Scan for the cell matching the given text and deliver its [X, Y] coordinate at center. 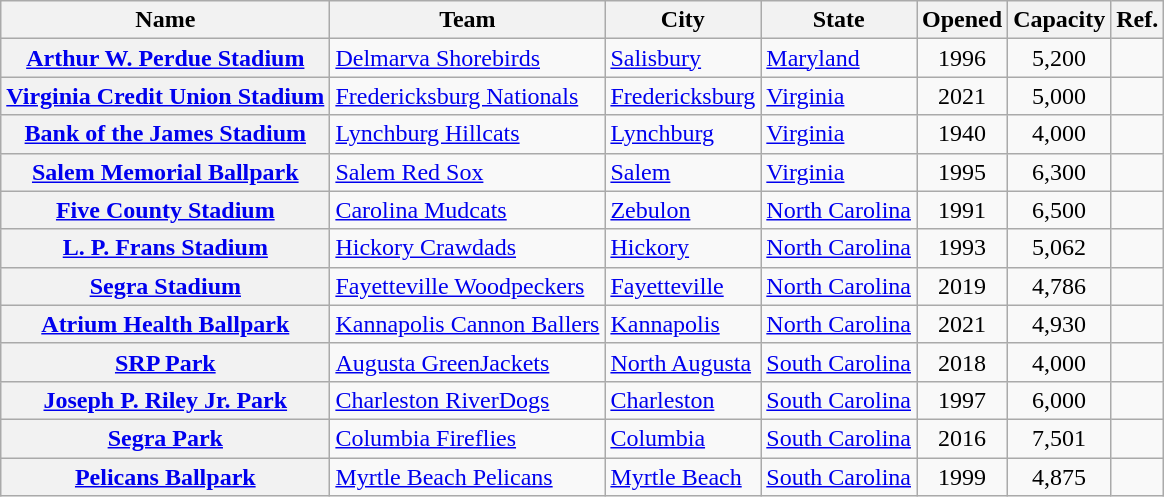
1991 [962, 210]
North Augusta [683, 362]
2016 [962, 438]
2019 [962, 286]
Columbia [683, 438]
Capacity [1060, 20]
Kannapolis [683, 324]
Salem [683, 172]
Carolina Mudcats [468, 210]
5,062 [1060, 248]
Fredericksburg Nationals [468, 96]
Salem Memorial Ballpark [166, 172]
Arthur W. Perdue Stadium [166, 58]
Five County Stadium [166, 210]
Salem Red Sox [468, 172]
Fayetteville Woodpeckers [468, 286]
Salisbury [683, 58]
5,000 [1060, 96]
Joseph P. Riley Jr. Park [166, 400]
5,200 [1060, 58]
1995 [962, 172]
Fredericksburg [683, 96]
Myrtle Beach Pelicans [468, 477]
Segra Stadium [166, 286]
State [839, 20]
Zebulon [683, 210]
Lynchburg Hillcats [468, 134]
Fayetteville [683, 286]
Ref. [1138, 20]
City [683, 20]
Team [468, 20]
7,501 [1060, 438]
Kannapolis Cannon Ballers [468, 324]
L. P. Frans Stadium [166, 248]
6,000 [1060, 400]
Pelicans Ballpark [166, 477]
1993 [962, 248]
1940 [962, 134]
Lynchburg [683, 134]
Charleston [683, 400]
Columbia Fireflies [468, 438]
Hickory Crawdads [468, 248]
2018 [962, 362]
4,930 [1060, 324]
Name [166, 20]
Augusta GreenJackets [468, 362]
Delmarva Shorebirds [468, 58]
Segra Park [166, 438]
1996 [962, 58]
Myrtle Beach [683, 477]
SRP Park [166, 362]
1997 [962, 400]
Virginia Credit Union Stadium [166, 96]
6,500 [1060, 210]
4,875 [1060, 477]
6,300 [1060, 172]
1999 [962, 477]
Opened [962, 20]
Charleston RiverDogs [468, 400]
4,786 [1060, 286]
Hickory [683, 248]
Maryland [839, 58]
Bank of the James Stadium [166, 134]
Atrium Health Ballpark [166, 324]
